Extract the (x, y) coordinate from the center of the cell holding the provided text.  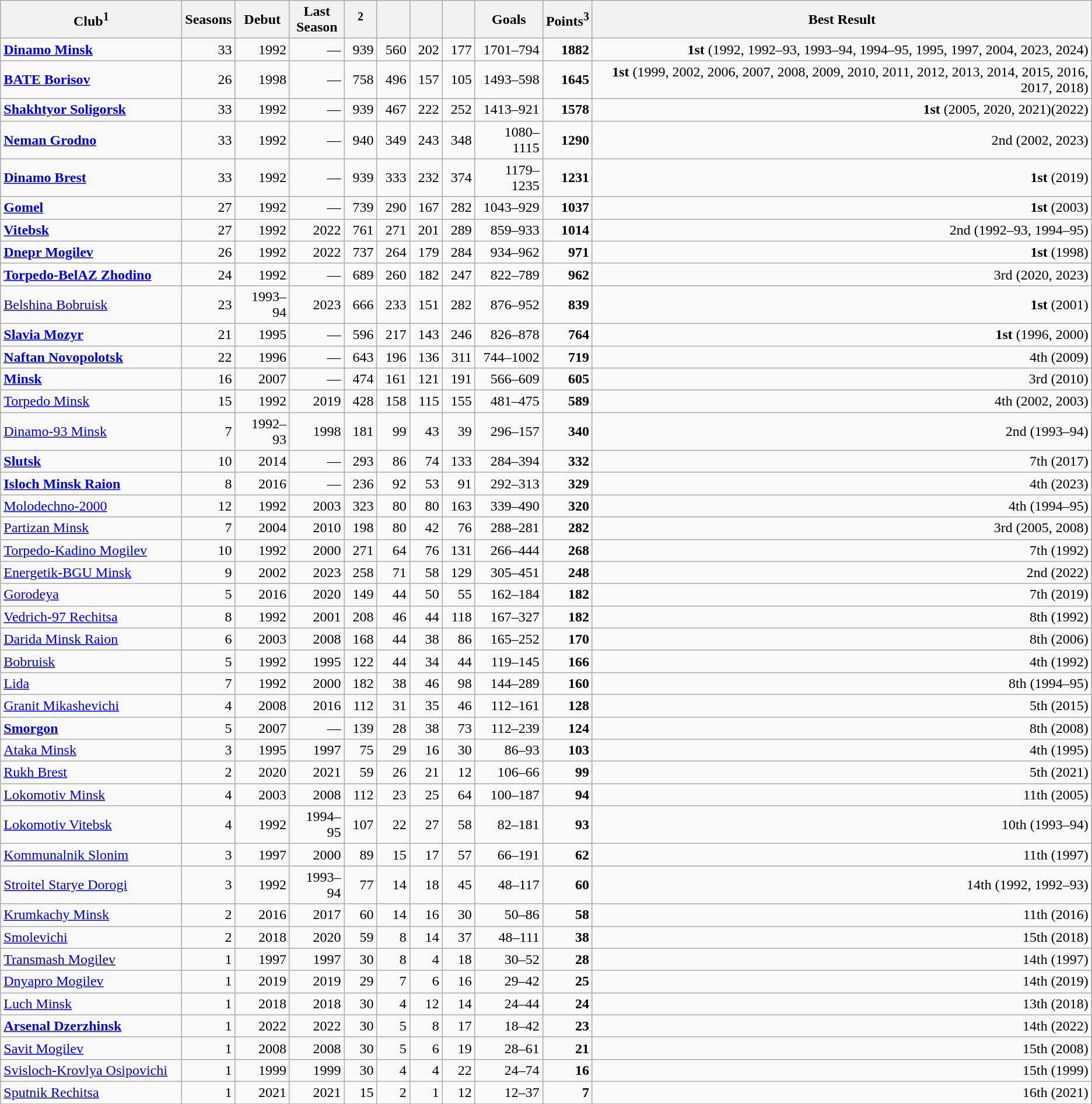
115 (426, 401)
268 (567, 550)
2017 (317, 915)
8th (1994–95) (842, 683)
15th (1999) (842, 1070)
Lokomotiv Vitebsk (91, 825)
8th (2008) (842, 728)
744–1002 (509, 357)
Arsenal Dzerzhinsk (91, 1026)
82–181 (509, 825)
30–52 (509, 959)
Gomel (91, 208)
1st (2001) (842, 305)
232 (426, 177)
Torpedo-Kadino Mogilev (91, 550)
91 (459, 484)
163 (459, 506)
1043–929 (509, 208)
1645 (567, 79)
288–281 (509, 528)
103 (567, 750)
1413–921 (509, 110)
7th (1992) (842, 550)
222 (426, 110)
149 (360, 595)
48–111 (509, 937)
764 (567, 334)
Torpedo-BelAZ Zhodino (91, 274)
8th (1992) (842, 617)
Smolevichi (91, 937)
Sputnik Rechitsa (91, 1092)
62 (567, 855)
112–161 (509, 705)
43 (426, 432)
15th (2008) (842, 1048)
Partizan Minsk (91, 528)
349 (393, 140)
105 (459, 79)
320 (567, 506)
1231 (567, 177)
Lokomotiv Minsk (91, 795)
839 (567, 305)
284–394 (509, 462)
689 (360, 274)
4th (2002, 2003) (842, 401)
1st (1996, 2000) (842, 334)
45 (459, 885)
89 (360, 855)
1701–794 (509, 50)
202 (426, 50)
71 (393, 572)
934–962 (509, 252)
252 (459, 110)
160 (567, 683)
10th (1993–94) (842, 825)
859–933 (509, 230)
55 (459, 595)
305–451 (509, 572)
374 (459, 177)
Dinamo-93 Minsk (91, 432)
100–187 (509, 795)
19 (459, 1048)
822–789 (509, 274)
4th (1995) (842, 750)
166 (567, 661)
7th (2017) (842, 462)
248 (567, 572)
Dinamo Minsk (91, 50)
1996 (262, 357)
Debut (262, 20)
28–61 (509, 1048)
LastSeason (317, 20)
2nd (2002, 2023) (842, 140)
Minsk (91, 379)
179 (426, 252)
39 (459, 432)
474 (360, 379)
118 (459, 617)
Smorgon (91, 728)
1992–93 (262, 432)
236 (360, 484)
566–609 (509, 379)
106–66 (509, 773)
74 (426, 462)
11th (2005) (842, 795)
246 (459, 334)
758 (360, 79)
50 (426, 595)
139 (360, 728)
605 (567, 379)
Stroitel Starye Dorogi (91, 885)
Ataka Minsk (91, 750)
292–313 (509, 484)
7th (2019) (842, 595)
196 (393, 357)
1st (2003) (842, 208)
48–117 (509, 885)
1st (2019) (842, 177)
208 (360, 617)
761 (360, 230)
5th (2021) (842, 773)
971 (567, 252)
Slavia Mozyr (91, 334)
11th (1997) (842, 855)
1493–598 (509, 79)
293 (360, 462)
168 (360, 639)
165–252 (509, 639)
158 (393, 401)
1st (1992, 1992–93, 1993–94, 1994–95, 1995, 1997, 2004, 2023, 2024) (842, 50)
1st (1998) (842, 252)
Dnepr Mogilev (91, 252)
5th (2015) (842, 705)
3rd (2010) (842, 379)
Energetik-BGU Minsk (91, 572)
4th (1994–95) (842, 506)
13th (2018) (842, 1004)
2nd (1992–93, 1994–95) (842, 230)
129 (459, 572)
201 (426, 230)
144–289 (509, 683)
24–74 (509, 1070)
666 (360, 305)
962 (567, 274)
136 (426, 357)
133 (459, 462)
Granit Mikashevichi (91, 705)
333 (393, 177)
1037 (567, 208)
296–157 (509, 432)
143 (426, 334)
Slutsk (91, 462)
Isloch Minsk Raion (91, 484)
339–490 (509, 506)
1080–1115 (509, 140)
18–42 (509, 1026)
Naftan Novopolotsk (91, 357)
98 (459, 683)
217 (393, 334)
311 (459, 357)
31 (393, 705)
260 (393, 274)
Dinamo Brest (91, 177)
4th (2009) (842, 357)
57 (459, 855)
50–86 (509, 915)
177 (459, 50)
4th (2023) (842, 484)
Bobruisk (91, 661)
131 (459, 550)
739 (360, 208)
167 (426, 208)
2nd (1993–94) (842, 432)
1st (1999, 2002, 2006, 2007, 2008, 2009, 2010, 2011, 2012, 2013, 2014, 2015, 2016, 2017, 2018) (842, 79)
Darida Minsk Raion (91, 639)
37 (459, 937)
29–42 (509, 981)
Rukh Brest (91, 773)
15th (2018) (842, 937)
876–952 (509, 305)
34 (426, 661)
Krumkachy Minsk (91, 915)
Belshina Bobruisk (91, 305)
1290 (567, 140)
2nd (2022) (842, 572)
2001 (317, 617)
Vitebsk (91, 230)
170 (567, 639)
157 (426, 79)
264 (393, 252)
77 (360, 885)
128 (567, 705)
Luch Minsk (91, 1004)
155 (459, 401)
496 (393, 79)
340 (567, 432)
Dnyapro Mogilev (91, 981)
42 (426, 528)
12–37 (509, 1092)
14th (2019) (842, 981)
Kommunalnik Slonim (91, 855)
323 (360, 506)
14th (1997) (842, 959)
Seasons (209, 20)
Svisloch-Krovlya Osipovichi (91, 1070)
Points3 (567, 20)
53 (426, 484)
11th (2016) (842, 915)
121 (426, 379)
Lida (91, 683)
Goals (509, 20)
1578 (567, 110)
161 (393, 379)
8th (2006) (842, 639)
122 (360, 661)
Best Result (842, 20)
233 (393, 305)
348 (459, 140)
14th (1992, 1992–93) (842, 885)
3rd (2020, 2023) (842, 274)
24–44 (509, 1004)
247 (459, 274)
4th (1992) (842, 661)
1179–1235 (509, 177)
Savit Mogilev (91, 1048)
66–191 (509, 855)
93 (567, 825)
Molodechno-2000 (91, 506)
266–444 (509, 550)
1994–95 (317, 825)
560 (393, 50)
1882 (567, 50)
428 (360, 401)
643 (360, 357)
737 (360, 252)
75 (360, 750)
Torpedo Minsk (91, 401)
2014 (262, 462)
258 (360, 572)
289 (459, 230)
167–327 (509, 617)
9 (209, 572)
2004 (262, 528)
589 (567, 401)
467 (393, 110)
124 (567, 728)
2002 (262, 572)
14th (2022) (842, 1026)
94 (567, 795)
284 (459, 252)
Transmash Mogilev (91, 959)
719 (567, 357)
86–93 (509, 750)
Gorodeya (91, 595)
107 (360, 825)
329 (567, 484)
Club1 (91, 20)
1014 (567, 230)
Shakhtyor Soligorsk (91, 110)
332 (567, 462)
112–239 (509, 728)
596 (360, 334)
Vedrich-97 Rechitsa (91, 617)
290 (393, 208)
151 (426, 305)
1st (2005, 2020, 2021)(2022) (842, 110)
198 (360, 528)
481–475 (509, 401)
940 (360, 140)
162–184 (509, 595)
73 (459, 728)
16th (2021) (842, 1092)
35 (426, 705)
2010 (317, 528)
191 (459, 379)
92 (393, 484)
119–145 (509, 661)
826–878 (509, 334)
Neman Grodno (91, 140)
BATE Borisov (91, 79)
3rd (2005, 2008) (842, 528)
181 (360, 432)
243 (426, 140)
